Search for the cell housing the specified text and yield its [X, Y] center coordinate. 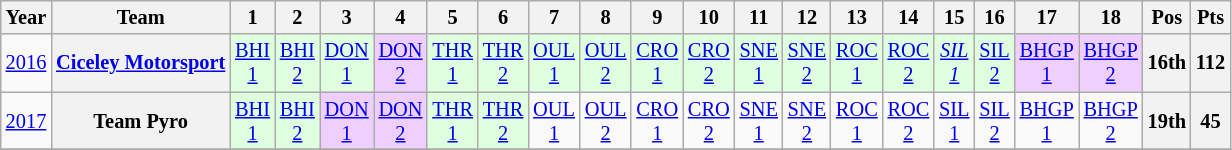
2 [298, 17]
Team [140, 17]
15 [954, 17]
2017 [26, 121]
8 [606, 17]
19th [1167, 121]
13 [857, 17]
Pts [1210, 17]
17 [1047, 17]
10 [709, 17]
12 [807, 17]
5 [452, 17]
112 [1210, 63]
7 [554, 17]
16th [1167, 63]
6 [503, 17]
Ciceley Motorsport [140, 63]
45 [1210, 121]
16 [994, 17]
2016 [26, 63]
1 [252, 17]
Team Pyro [140, 121]
4 [401, 17]
Year [26, 17]
3 [347, 17]
11 [759, 17]
9 [657, 17]
Pos [1167, 17]
14 [909, 17]
18 [1111, 17]
